Pinpoint the cell where the given text exists, returning its (x, y) midpoint coordinate. 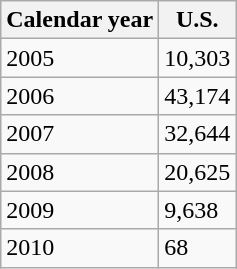
Calendar year (80, 20)
2008 (80, 172)
10,303 (198, 58)
9,638 (198, 210)
43,174 (198, 96)
U.S. (198, 20)
2006 (80, 96)
2007 (80, 134)
68 (198, 248)
20,625 (198, 172)
2005 (80, 58)
2010 (80, 248)
32,644 (198, 134)
2009 (80, 210)
